Provide the [X, Y] coordinate of the cell's center where the given text is located.  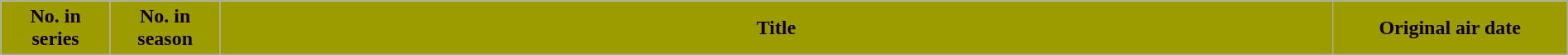
Original air date [1450, 28]
No. inseason [165, 28]
No. inseries [56, 28]
Title [776, 28]
